Pinpoint the cell where the given text exists, returning its (x, y) midpoint coordinate. 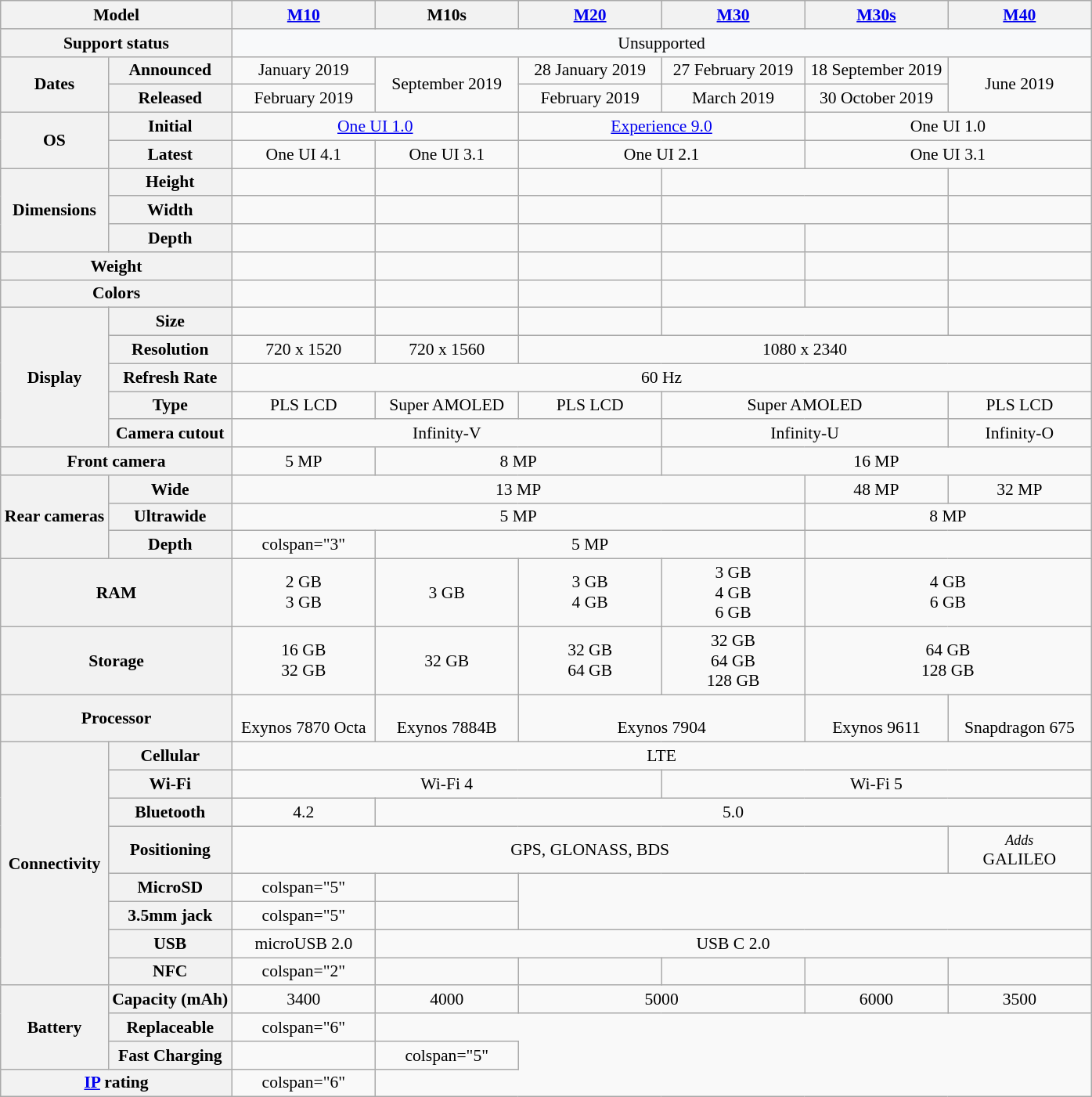
Type (170, 406)
colspan="2" (304, 972)
Weight (117, 266)
microUSB 2.0 (304, 944)
OS (55, 141)
4 GB6 GB (948, 594)
3 GB4 GB (590, 594)
Dates (55, 85)
Battery (55, 1027)
Support status (117, 43)
16 MP (877, 461)
MicroSD (170, 888)
32 GB64 GB128 GB (733, 661)
5.0 (733, 812)
Wi-Fi 4 (446, 785)
Exynos 7884B (446, 719)
M10 (304, 15)
13 MP (518, 489)
Dimensions (55, 210)
32 MP (1019, 489)
16 GB32 GB (304, 661)
3500 (1019, 1000)
RAM (117, 594)
Experience 9.0 (661, 127)
2 GB3 GB (304, 594)
Cellular (170, 756)
June 2019 (1019, 85)
Exynos 9611 (877, 719)
Storage (117, 661)
IP rating (117, 1083)
Size (170, 322)
Ultrawide (170, 517)
M10s (446, 15)
September 2019 (446, 85)
64 GB128 GB (948, 661)
One UI 2.1 (661, 154)
30 October 2019 (877, 99)
Latest (170, 154)
32 GB64 GB (590, 661)
6000 (877, 1000)
28 January 2019 (590, 70)
48 MP (877, 489)
Initial (170, 127)
Exynos 7870 Octa (304, 719)
60 Hz (661, 377)
Processor (117, 719)
Bluetooth (170, 812)
Model (117, 15)
Snapdragon 675 (1019, 719)
One UI 4.1 (304, 154)
Refresh Rate (170, 377)
M30 (733, 15)
Wi-Fi (170, 785)
GPS, GLONASS, BDS (590, 850)
LTE (661, 756)
Width (170, 211)
720 x 1520 (304, 350)
Wi-Fi 5 (877, 785)
Connectivity (55, 864)
27 February 2019 (733, 70)
Rear cameras (55, 517)
Replaceable (170, 1027)
1080 x 2340 (805, 350)
Height (170, 182)
Unsupported (661, 43)
Announced (170, 70)
Infinity-O (1019, 434)
3 GB4 GB6 GB (733, 594)
Wide (170, 489)
32 GB (446, 661)
3.5mm jack (170, 916)
M40 (1019, 15)
USB (170, 944)
Capacity (mAh) (170, 1000)
Infinity-V (446, 434)
720 x 1560 (446, 350)
3 GB (446, 594)
USB C 2.0 (733, 944)
M20 (590, 15)
4000 (446, 1000)
Front camera (117, 461)
5000 (661, 1000)
3400 (304, 1000)
Resolution (170, 350)
Display (55, 377)
Positioning (170, 850)
18 September 2019 (877, 70)
January 2019 (304, 70)
Fast Charging (170, 1056)
colspan="3" (304, 545)
M30s (877, 15)
Colors (117, 294)
Released (170, 99)
Camera cutout (170, 434)
NFC (170, 972)
4.2 (304, 812)
Exynos 7904 (661, 719)
AddsGALILEO (1019, 850)
Infinity-U (805, 434)
March 2019 (733, 99)
